Find where the given text appears and provide that cell's center as [x, y] coordinate. 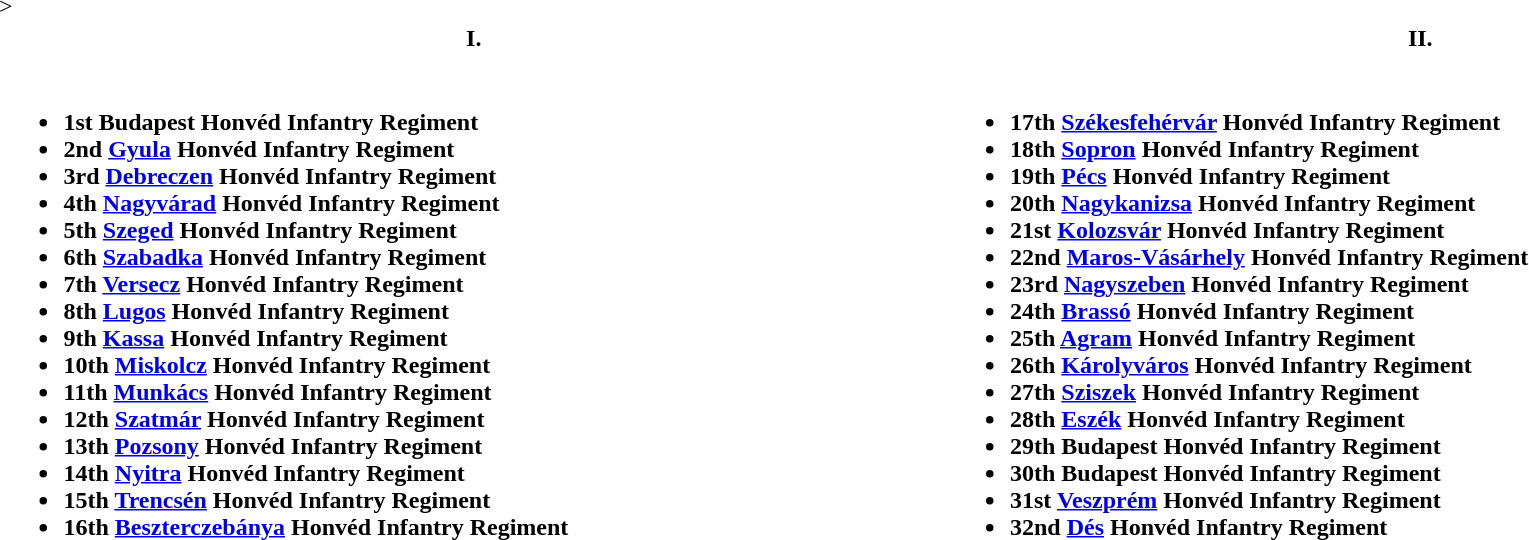
I. [474, 38]
